Detect which cell encompasses the target text, then output its [x, y] center coordinate. 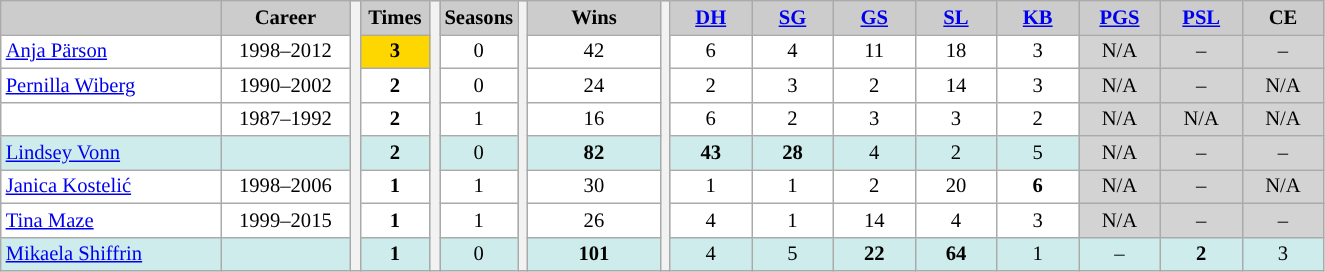
Janica Kostelić [111, 186]
Times [395, 17]
20 [956, 186]
DH [711, 17]
Pernilla Wiberg [111, 85]
1999–2015 [285, 220]
SG [793, 17]
Lindsey Vonn [111, 153]
CE [1283, 17]
30 [594, 186]
64 [956, 254]
Mikaela Shiffrin [111, 254]
Seasons [480, 17]
16 [594, 119]
24 [594, 85]
Anja Pärson [111, 51]
Wins [594, 17]
Career [285, 17]
18 [956, 51]
1990–2002 [285, 85]
PSL [1201, 17]
43 [711, 153]
SL [956, 17]
22 [874, 254]
GS [874, 17]
PGS [1120, 17]
28 [793, 153]
11 [874, 51]
42 [594, 51]
1998–2006 [285, 186]
1998–2012 [285, 51]
Tina Maze [111, 220]
101 [594, 254]
1987–1992 [285, 119]
82 [594, 153]
KB [1038, 17]
26 [594, 220]
